Extract the [X, Y] coordinate from the center of the cell holding the provided text.  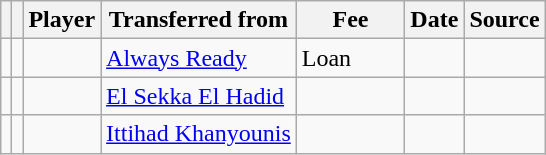
Loan [350, 58]
Always Ready [199, 58]
El Sekka El Hadid [199, 96]
Fee [350, 20]
Ittihad Khanyounis [199, 134]
Source [504, 20]
Player [62, 20]
Transferred from [199, 20]
Date [434, 20]
